Output the (X, Y) coordinate of the center of the cell containing the given text.  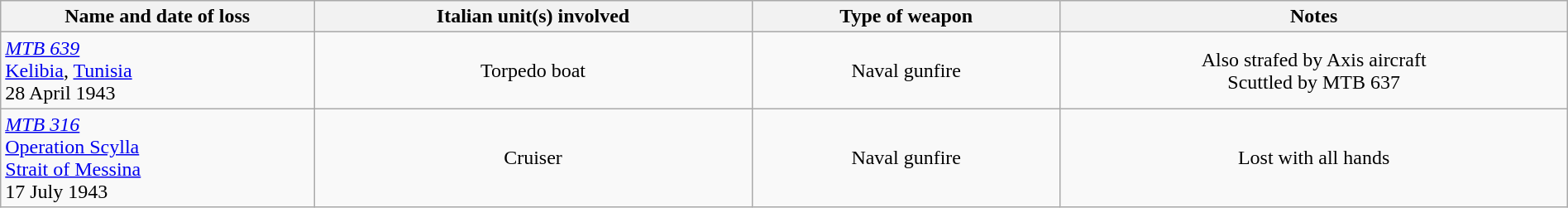
MTB 316Operation ScyllaStrait of Messina17 July 1943 (157, 157)
Torpedo boat (533, 70)
Also strafed by Axis aircraftScuttled by MTB 637 (1313, 70)
MTB 639Kelibia, Tunisia28 April 1943 (157, 70)
Italian unit(s) involved (533, 17)
Type of weapon (906, 17)
Name and date of loss (157, 17)
Notes (1313, 17)
Lost with all hands (1313, 157)
Cruiser (533, 157)
